Determine the (X, Y) coordinate at the center of the cell enclosing the given text.  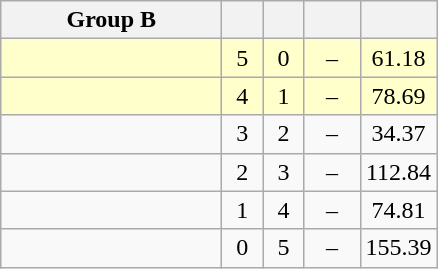
61.18 (398, 58)
Group B (112, 20)
74.81 (398, 210)
78.69 (398, 96)
34.37 (398, 134)
112.84 (398, 172)
155.39 (398, 248)
